Search for the cell housing the specified text and yield its (x, y) center coordinate. 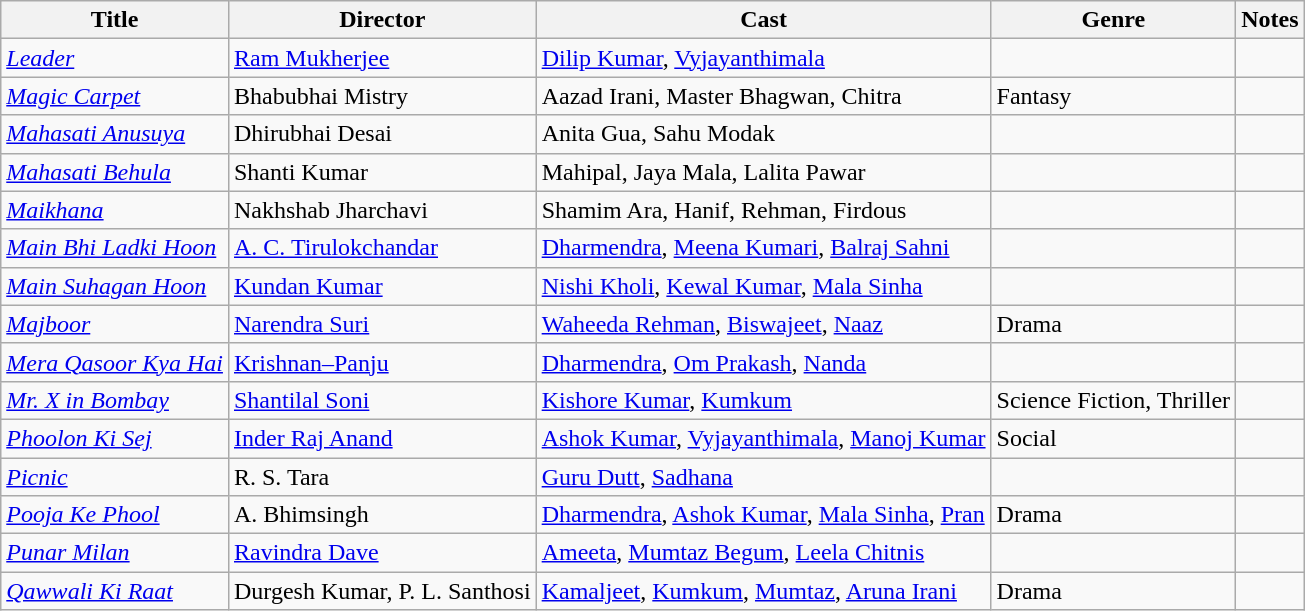
Cast (764, 20)
Shantilal Soni (382, 400)
Durgesh Kumar, P. L. Santhosi (382, 591)
Shamim Ara, Hanif, Rehman, Firdous (764, 210)
A. Bhimsingh (382, 515)
Mahasati Behula (115, 172)
Main Bhi Ladki Hoon (115, 248)
Waheeda Rehman, Biswajeet, Naaz (764, 324)
Science Fiction, Thriller (1114, 400)
Dilip Kumar, Vyjayanthimala (764, 58)
Dharmendra, Meena Kumari, Balraj Sahni (764, 248)
Leader (115, 58)
Shanti Kumar (382, 172)
Social (1114, 438)
Kishore Kumar, Kumkum (764, 400)
Dhirubhai Desai (382, 134)
Kundan Kumar (382, 286)
Ameeta, Mumtaz Begum, Leela Chitnis (764, 553)
Ram Mukherjee (382, 58)
Inder Raj Anand (382, 438)
Kamaljeet, Kumkum, Mumtaz, Aruna Irani (764, 591)
Phoolon Ki Sej (115, 438)
Mahipal, Jaya Mala, Lalita Pawar (764, 172)
Genre (1114, 20)
Qawwali Ki Raat (115, 591)
Nishi Kholi, Kewal Kumar, Mala Sinha (764, 286)
Fantasy (1114, 96)
Magic Carpet (115, 96)
Bhabubhai Mistry (382, 96)
Main Suhagan Hoon (115, 286)
Dharmendra, Om Prakash, Nanda (764, 362)
Dharmendra, Ashok Kumar, Mala Sinha, Pran (764, 515)
Pooja Ke Phool (115, 515)
Mera Qasoor Kya Hai (115, 362)
Anita Gua, Sahu Modak (764, 134)
R. S. Tara (382, 477)
Krishnan–Panju (382, 362)
Ashok Kumar, Vyjayanthimala, Manoj Kumar (764, 438)
Majboor (115, 324)
Ravindra Dave (382, 553)
Guru Dutt, Sadhana (764, 477)
Notes (1270, 20)
Maikhana (115, 210)
Punar Milan (115, 553)
Mahasati Anusuya (115, 134)
Narendra Suri (382, 324)
A. C. Tirulokchandar (382, 248)
Mr. X in Bombay (115, 400)
Director (382, 20)
Picnic (115, 477)
Title (115, 20)
Aazad Irani, Master Bhagwan, Chitra (764, 96)
Nakhshab Jharchavi (382, 210)
